Find where the given text appears and provide that cell's center as (x, y) coordinate. 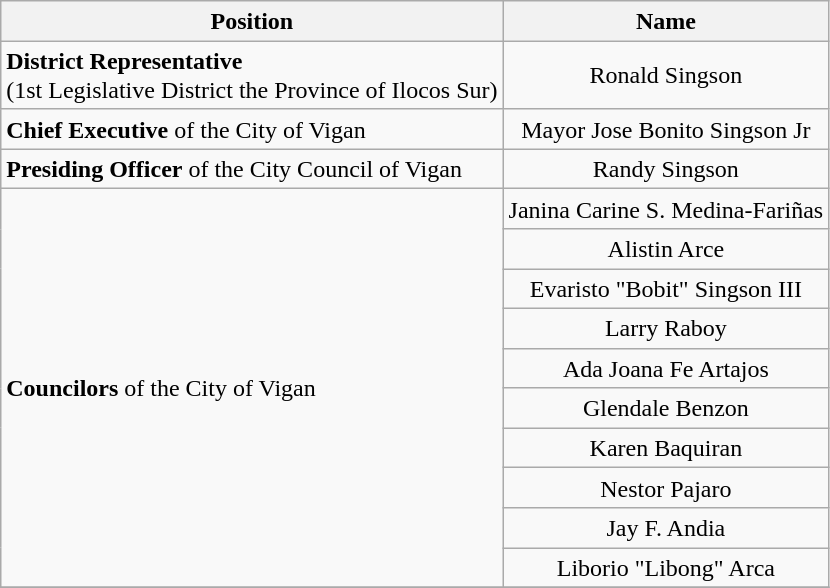
Ada Joana Fe Artajos (666, 368)
Larry Raboy (666, 328)
Glendale Benzon (666, 408)
Presiding Officer of the City Council of Vigan (252, 169)
Evaristo "Bobit" Singson III (666, 289)
Councilors of the City of Vigan (252, 388)
Chief Executive of the City of Vigan (252, 129)
Ronald Singson (666, 76)
Nestor Pajaro (666, 488)
Randy Singson (666, 169)
Name (666, 21)
Liborio "Libong" Arca (666, 568)
Karen Baquiran (666, 448)
Alistin Arce (666, 249)
Position (252, 21)
Janina Carine S. Medina-Fariñas (666, 209)
District Representative(1st Legislative District the Province of Ilocos Sur) (252, 76)
Jay F. Andia (666, 528)
Mayor Jose Bonito Singson Jr (666, 129)
